Return the (X, Y) coordinate for the center point of the cell that contains the specified text.  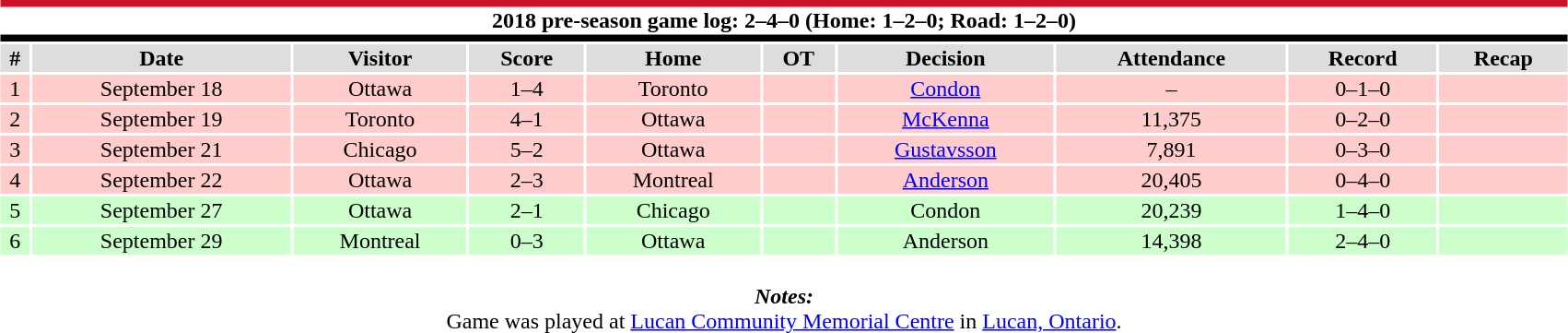
Home (673, 58)
4 (15, 180)
2 (15, 119)
20,239 (1172, 210)
2–4–0 (1363, 241)
20,405 (1172, 180)
14,398 (1172, 241)
0–2–0 (1363, 119)
2–1 (527, 210)
0–4–0 (1363, 180)
5–2 (527, 149)
6 (15, 241)
– (1172, 89)
OT (799, 58)
Record (1363, 58)
Visitor (380, 58)
Decision (945, 58)
Recap (1504, 58)
2018 pre-season game log: 2–4–0 (Home: 1–2–0; Road: 1–2–0) (784, 20)
September 21 (162, 149)
1 (15, 89)
0–3–0 (1363, 149)
Date (162, 58)
1–4–0 (1363, 210)
September 19 (162, 119)
September 27 (162, 210)
McKenna (945, 119)
7,891 (1172, 149)
# (15, 58)
September 29 (162, 241)
11,375 (1172, 119)
1–4 (527, 89)
Gustavsson (945, 149)
Attendance (1172, 58)
September 22 (162, 180)
0–3 (527, 241)
September 18 (162, 89)
2–3 (527, 180)
3 (15, 149)
4–1 (527, 119)
0–1–0 (1363, 89)
Score (527, 58)
5 (15, 210)
